Output the (x, y) coordinate of the center of the cell containing the given text.  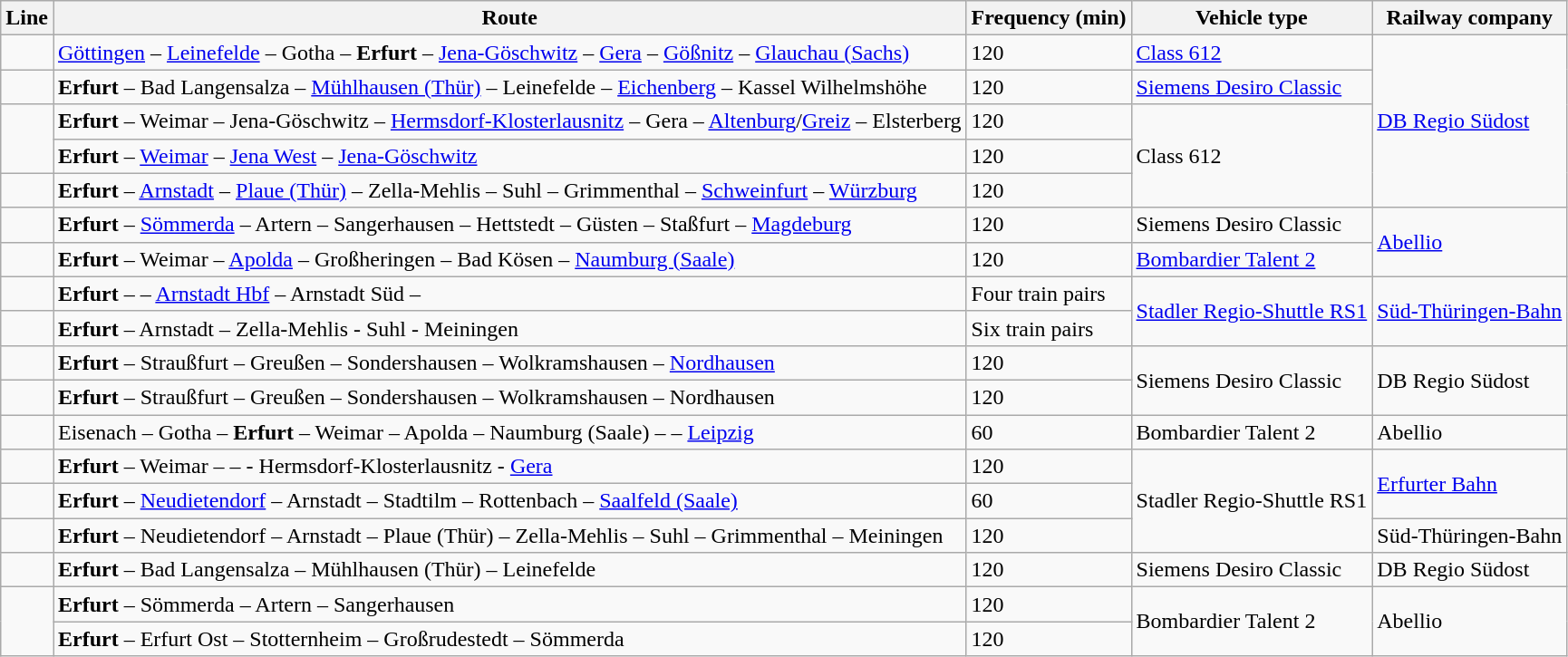
Erfurt – Sömmerda – Artern – Sangerhausen (509, 604)
Erfurt – Sömmerda – Artern – Sangerhausen – Hettstedt – Güsten – Staßfurt – Magdeburg (509, 225)
Erfurt – – Arnstadt Hbf – Arnstadt Süd – (509, 294)
Route (509, 18)
Erfurt – Neudietendorf – Arnstadt – Stadtilm – Rottenbach – Saalfeld (Saale) (509, 501)
Line (27, 18)
Eisenach – Gotha – Erfurt – Weimar – Apolda – Naumburg (Saale) – – Leipzig (509, 432)
Six train pairs (1049, 328)
Erfurt – Erfurt Ost – Stotternheim – Großrudestedt – Sömmerda (509, 639)
Erfurter Bahn (1470, 484)
Four train pairs (1049, 294)
Göttingen – Leinefelde – Gotha – Erfurt – Jena-Göschwitz – Gera – Gößnitz – Glauchau (Sachs) (509, 53)
Erfurt – Weimar – – - Hermsdorf-Klosterlausnitz - Gera (509, 467)
Erfurt – Arnstadt – Plaue (Thür) – Zella-Mehlis – Suhl – Grimmenthal – Schweinfurt – Würzburg (509, 190)
Frequency (min) (1049, 18)
Erfurt – Weimar – Jena-Göschwitz – Hermsdorf-Klosterlausnitz – Gera – Altenburg/Greiz – Elsterberg (509, 121)
Erfurt – Weimar – Jena West – Jena-Göschwitz (509, 156)
Erfurt – Weimar – Apolda – Großheringen – Bad Kösen – Naumburg (Saale) (509, 259)
Railway company (1470, 18)
Vehicle type (1252, 18)
Erfurt – Bad Langensalza – Mühlhausen (Thür) – Leinefelde – Eichenberg – Kassel Wilhelmshöhe (509, 87)
Erfurt – Arnstadt – Zella-Mehlis - Suhl - Meiningen (509, 328)
Erfurt – Bad Langensalza – Mühlhausen (Thür) – Leinefelde (509, 570)
Erfurt – Neudietendorf – Arnstadt – Plaue (Thür) – Zella-Mehlis – Suhl – Grimmenthal – Meiningen (509, 536)
